Identify which cell holds the provided text, then report its [x, y] central coordinate. 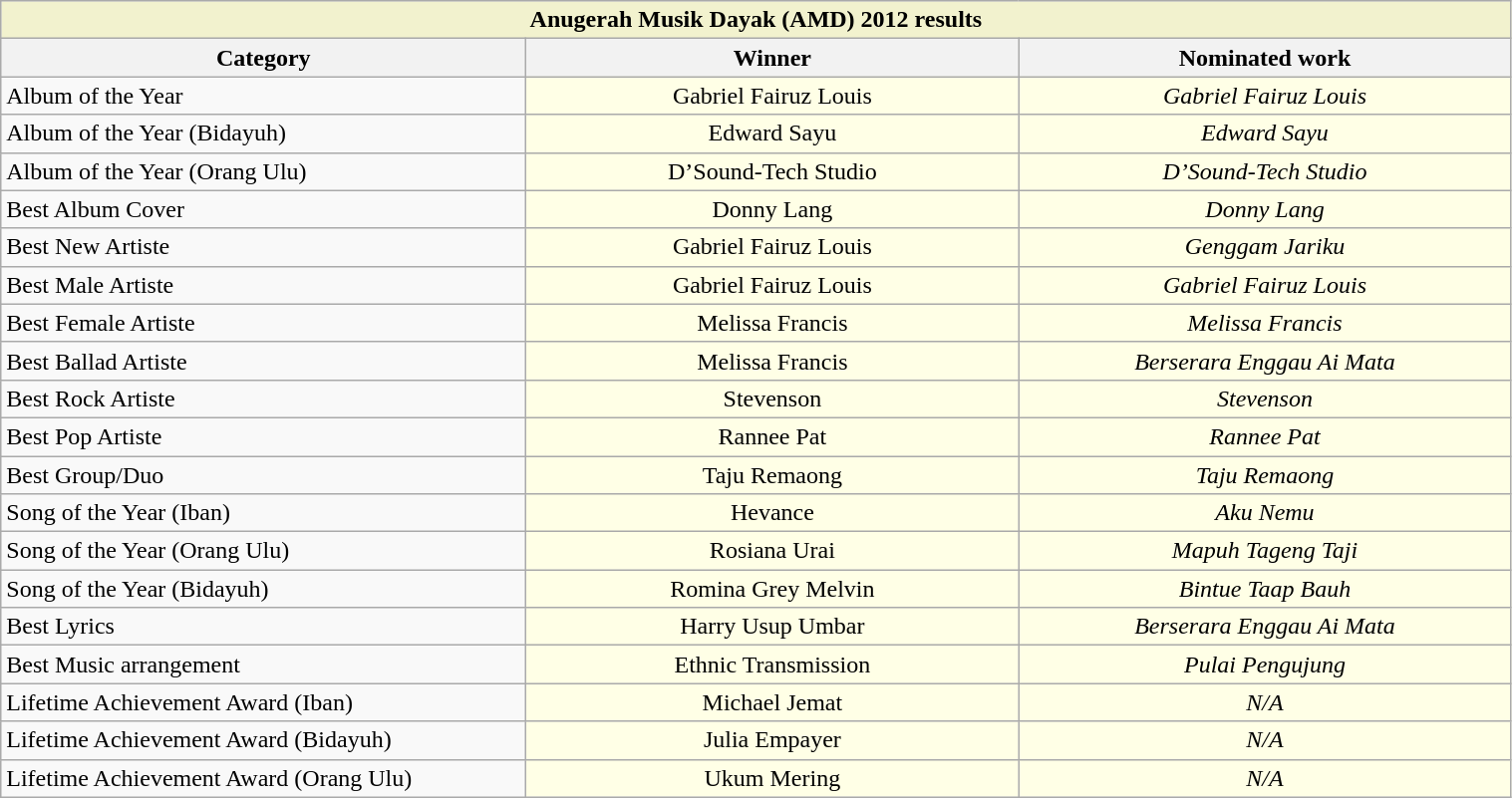
Best Pop Artiste [263, 436]
Best Lyrics [263, 627]
Best Group/Duo [263, 475]
Best Music arrangement [263, 665]
Best Male Artiste [263, 285]
Lifetime Achievement Award (Orang Ulu) [263, 778]
Ukum Mering [772, 778]
Romina Grey Melvin [772, 589]
Harry Usup Umbar [772, 627]
Hevance [772, 513]
Best Rock Artiste [263, 399]
Pulai Pengujung [1265, 665]
Aku Nemu [1265, 513]
Genggam Jariku [1265, 247]
Julia Empayer [772, 740]
Best Female Artiste [263, 323]
Lifetime Achievement Award (Iban) [263, 702]
Category [263, 58]
Michael Jemat [772, 702]
Rosiana Urai [772, 551]
Bintue Taap Bauh [1265, 589]
Best Album Cover [263, 209]
Song of the Year (Orang Ulu) [263, 551]
Mapuh Tageng Taji [1265, 551]
Best New Artiste [263, 247]
Best Ballad Artiste [263, 361]
Album of the Year (Bidayuh) [263, 133]
Winner [772, 58]
Lifetime Achievement Award (Bidayuh) [263, 740]
Song of the Year (Bidayuh) [263, 589]
Anugerah Musik Dayak (AMD) 2012 results [756, 20]
Ethnic Transmission [772, 665]
Album of the Year (Orang Ulu) [263, 171]
Album of the Year [263, 96]
Nominated work [1265, 58]
Song of the Year (Iban) [263, 513]
